Capture the cell that displays the provided text and extract its (X, Y) central coordinate. 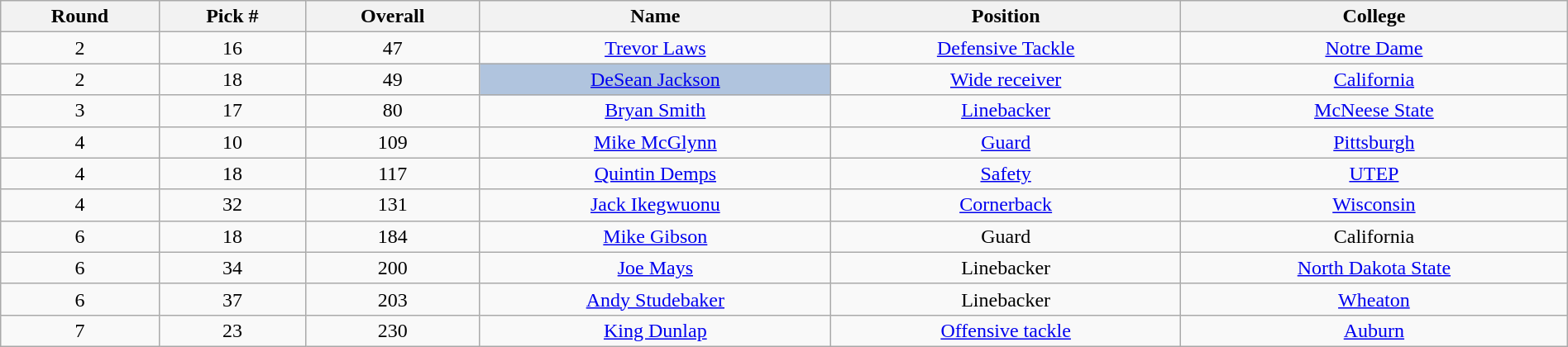
North Dakota State (1374, 268)
Notre Dame (1374, 48)
Round (80, 17)
College (1374, 17)
184 (392, 236)
32 (232, 205)
47 (392, 48)
DeSean Jackson (655, 79)
Mike McGlynn (655, 142)
Mike Gibson (655, 236)
16 (232, 48)
Position (1006, 17)
37 (232, 299)
Quintin Demps (655, 173)
Joe Mays (655, 268)
131 (392, 205)
Wheaton (1374, 299)
17 (232, 111)
Pittsburgh (1374, 142)
Pick # (232, 17)
117 (392, 173)
49 (392, 79)
Bryan Smith (655, 111)
Jack Ikegwuonu (655, 205)
King Dunlap (655, 330)
10 (232, 142)
Cornerback (1006, 205)
Andy Studebaker (655, 299)
Safety (1006, 173)
Name (655, 17)
Wide receiver (1006, 79)
80 (392, 111)
23 (232, 330)
200 (392, 268)
Auburn (1374, 330)
Defensive Tackle (1006, 48)
Trevor Laws (655, 48)
3 (80, 111)
203 (392, 299)
109 (392, 142)
Offensive tackle (1006, 330)
UTEP (1374, 173)
34 (232, 268)
7 (80, 330)
230 (392, 330)
Overall (392, 17)
McNeese State (1374, 111)
Wisconsin (1374, 205)
